Detect which cell encompasses the target text, then output its [X, Y] center coordinate. 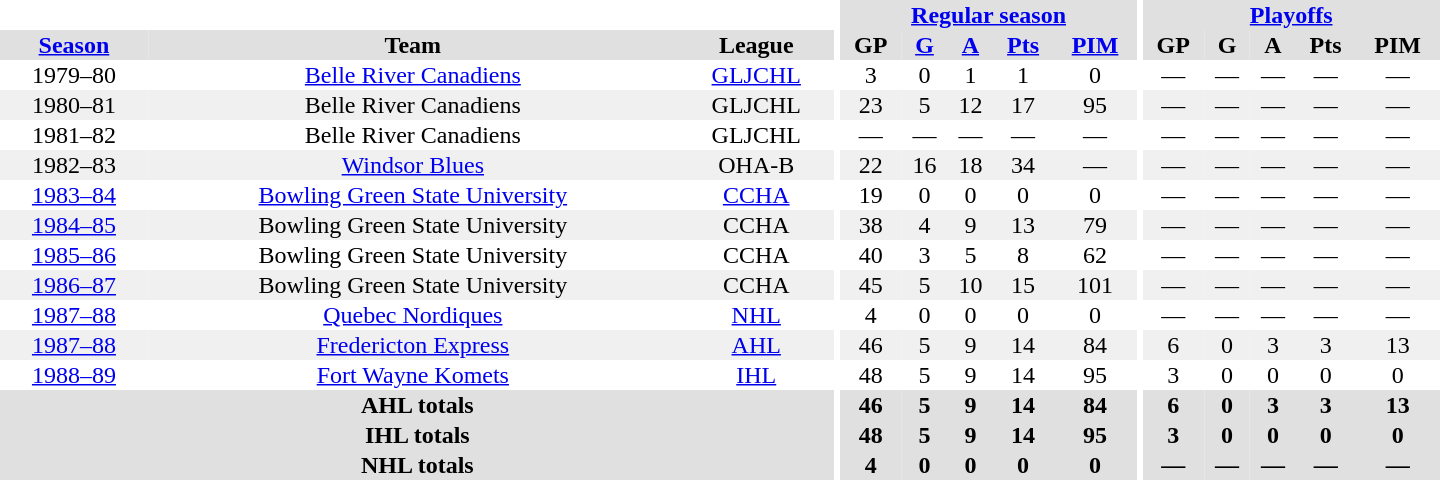
34 [1022, 165]
1985–86 [74, 255]
1983–84 [74, 195]
8 [1022, 255]
IHL totals [418, 435]
38 [871, 225]
62 [1095, 255]
OHA-B [756, 165]
23 [871, 105]
10 [970, 285]
IHL [756, 375]
22 [871, 165]
45 [871, 285]
19 [871, 195]
1982–83 [74, 165]
League [756, 45]
Windsor Blues [413, 165]
40 [871, 255]
1981–82 [74, 135]
12 [970, 105]
17 [1022, 105]
16 [925, 165]
79 [1095, 225]
Playoffs [1291, 15]
Season [74, 45]
18 [970, 165]
101 [1095, 285]
AHL totals [418, 405]
Team [413, 45]
15 [1022, 285]
NHL totals [418, 465]
AHL [756, 345]
Fredericton Express [413, 345]
1980–81 [74, 105]
NHL [756, 315]
1986–87 [74, 285]
Quebec Nordiques [413, 315]
1988–89 [74, 375]
Fort Wayne Komets [413, 375]
1984–85 [74, 225]
1979–80 [74, 75]
Regular season [988, 15]
